Search for the cell housing the specified text and yield its (x, y) center coordinate. 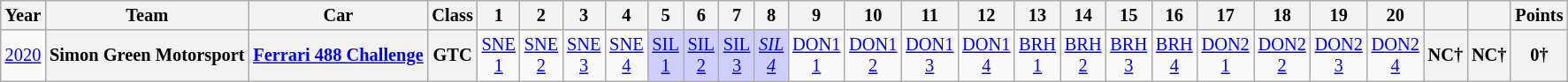
19 (1339, 15)
BRH2 (1083, 56)
Ferrari 488 Challenge (338, 56)
11 (929, 15)
BRH3 (1128, 56)
5 (665, 15)
Year (23, 15)
2020 (23, 56)
13 (1037, 15)
2 (541, 15)
0† (1539, 56)
18 (1282, 15)
16 (1174, 15)
Points (1539, 15)
15 (1128, 15)
7 (737, 15)
17 (1226, 15)
DON21 (1226, 56)
4 (626, 15)
SIL2 (701, 56)
DON12 (873, 56)
DON22 (1282, 56)
SIL3 (737, 56)
6 (701, 15)
DON14 (986, 56)
DON13 (929, 56)
20 (1396, 15)
SNE1 (499, 56)
SIL1 (665, 56)
GTC (453, 56)
Simon Green Motorsport (147, 56)
SNE3 (584, 56)
Car (338, 15)
DON11 (816, 56)
SNE2 (541, 56)
DON24 (1396, 56)
3 (584, 15)
DON23 (1339, 56)
BRH4 (1174, 56)
8 (771, 15)
12 (986, 15)
1 (499, 15)
14 (1083, 15)
SNE4 (626, 56)
9 (816, 15)
SIL4 (771, 56)
Class (453, 15)
BRH1 (1037, 56)
10 (873, 15)
Team (147, 15)
